Return [X, Y] of the center of cell containing provided text 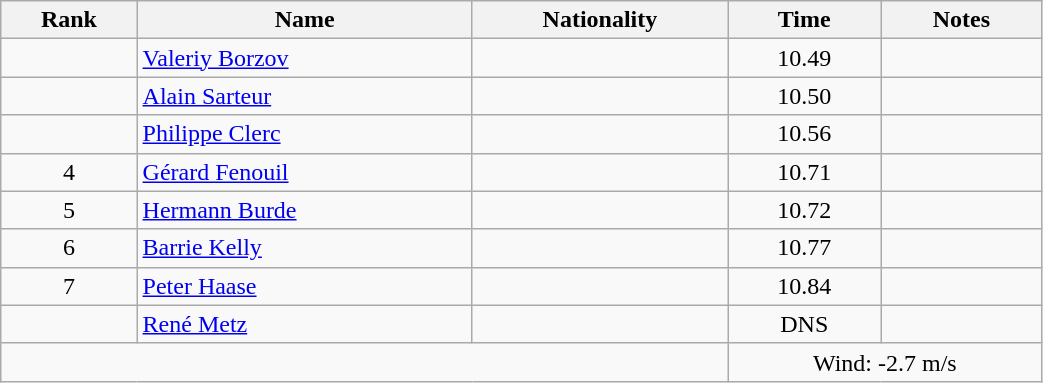
4 [69, 172]
10.84 [804, 286]
10.77 [804, 248]
7 [69, 286]
10.50 [804, 96]
Nationality [600, 20]
DNS [804, 324]
Alain Sarteur [304, 96]
10.49 [804, 58]
Name [304, 20]
René Metz [304, 324]
Peter Haase [304, 286]
Notes [962, 20]
Barrie Kelly [304, 248]
10.71 [804, 172]
Time [804, 20]
Valeriy Borzov [304, 58]
Gérard Fenouil [304, 172]
Wind: -2.7 m/s [885, 362]
Philippe Clerc [304, 134]
Rank [69, 20]
10.56 [804, 134]
5 [69, 210]
6 [69, 248]
Hermann Burde [304, 210]
10.72 [804, 210]
